Capture the cell that displays the provided text and extract its [X, Y] central coordinate. 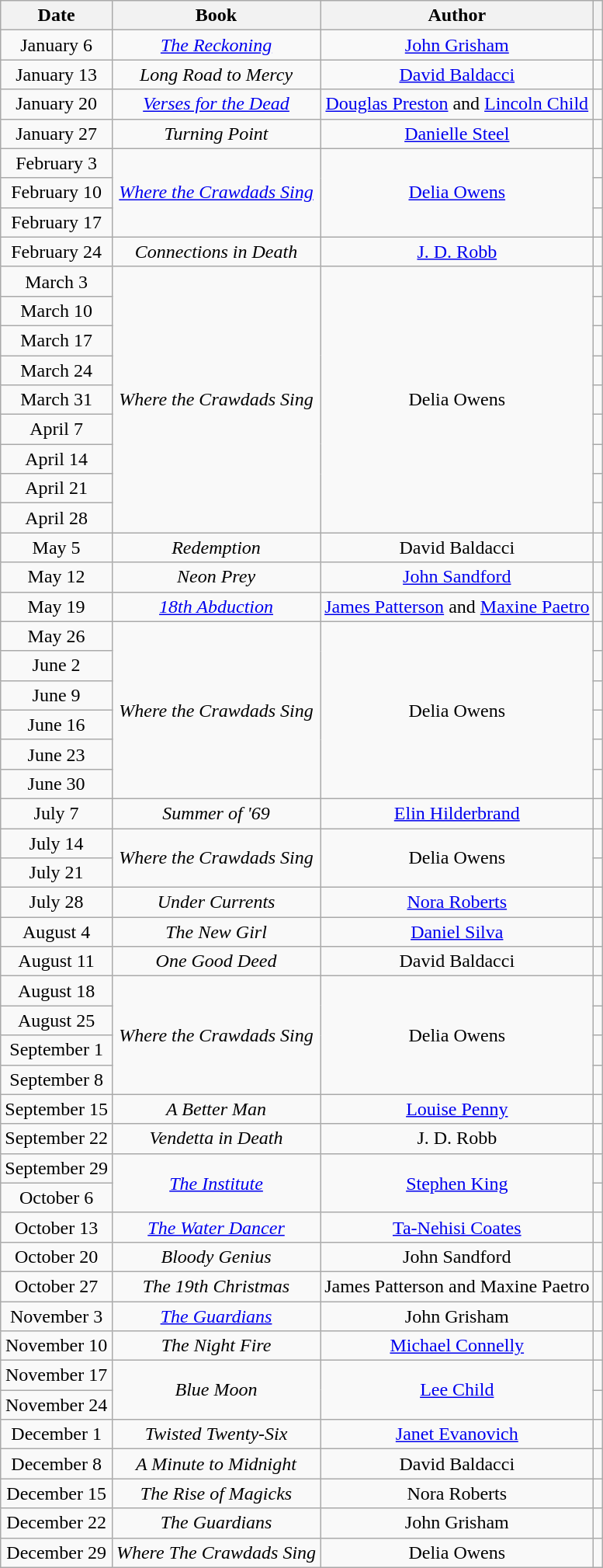
February 24 [57, 252]
One Good Deed [216, 961]
May 26 [57, 636]
The New Girl [216, 932]
A Better Man [216, 1109]
March 10 [57, 311]
Blue Moon [216, 1390]
November 17 [57, 1375]
October 27 [57, 1286]
Daniel Silva [457, 932]
June 2 [57, 666]
November 24 [57, 1405]
July 14 [57, 843]
September 1 [57, 1050]
Book [216, 16]
Michael Connelly [457, 1346]
Danielle Steel [457, 134]
December 22 [57, 1523]
Where The Crawdads Sing [216, 1552]
Redemption [216, 548]
August 18 [57, 991]
Louise Penny [457, 1109]
Twisted Twenty-Six [216, 1434]
April 28 [57, 518]
Author [457, 16]
Date [57, 16]
December 8 [57, 1464]
September 29 [57, 1168]
December 15 [57, 1493]
Connections in Death [216, 252]
Summer of '69 [216, 813]
October 6 [57, 1198]
June 16 [57, 725]
January 27 [57, 134]
Stephen King [457, 1183]
September 22 [57, 1139]
Verses for the Dead [216, 104]
October 20 [57, 1257]
The Institute [216, 1183]
Lee Child [457, 1390]
April 21 [57, 488]
September 8 [57, 1080]
July 21 [57, 873]
Vendetta in Death [216, 1139]
The Water Dancer [216, 1227]
A Minute to Midnight [216, 1464]
March 3 [57, 281]
January 6 [57, 45]
December 29 [57, 1552]
Ta-Nehisi Coates [457, 1227]
January 13 [57, 75]
August 25 [57, 1020]
June 23 [57, 754]
Elin Hilderbrand [457, 813]
Neon Prey [216, 577]
March 31 [57, 400]
Long Road to Mercy [216, 75]
October 13 [57, 1227]
March 24 [57, 370]
February 17 [57, 222]
July 28 [57, 902]
February 10 [57, 193]
July 7 [57, 813]
February 3 [57, 163]
Douglas Preston and Lincoln Child [457, 104]
November 10 [57, 1346]
May 19 [57, 607]
The 19th Christmas [216, 1286]
April 14 [57, 459]
May 12 [57, 577]
April 7 [57, 429]
The Rise of Magicks [216, 1493]
The Reckoning [216, 45]
August 11 [57, 961]
18th Abduction [216, 607]
May 5 [57, 548]
August 4 [57, 932]
Bloody Genius [216, 1257]
December 1 [57, 1434]
Janet Evanovich [457, 1434]
January 20 [57, 104]
The Night Fire [216, 1346]
November 3 [57, 1316]
September 15 [57, 1109]
Under Currents [216, 902]
Turning Point [216, 134]
June 30 [57, 784]
March 17 [57, 340]
June 9 [57, 695]
